Locate the cell with the specified text and output its (X, Y) center coordinate. 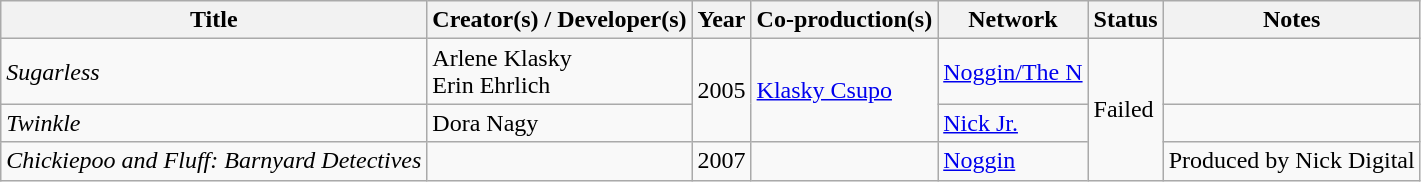
Title (214, 20)
2005 (722, 90)
Network (1013, 20)
Noggin/The N (1013, 72)
Notes (1292, 20)
2007 (722, 161)
Klasky Csupo (844, 90)
Failed (1126, 110)
Creator(s) / Developer(s) (560, 20)
Co-production(s) (844, 20)
Twinkle (214, 123)
Arlene KlaskyErin Ehrlich (560, 72)
Dora Nagy (560, 123)
Produced by Nick Digital (1292, 161)
Nick Jr. (1013, 123)
Noggin (1013, 161)
Sugarless (214, 72)
Status (1126, 20)
Chickiepoo and Fluff: Barnyard Detectives (214, 161)
Year (722, 20)
